Pinpoint the cell where the given text exists, returning its [X, Y] midpoint coordinate. 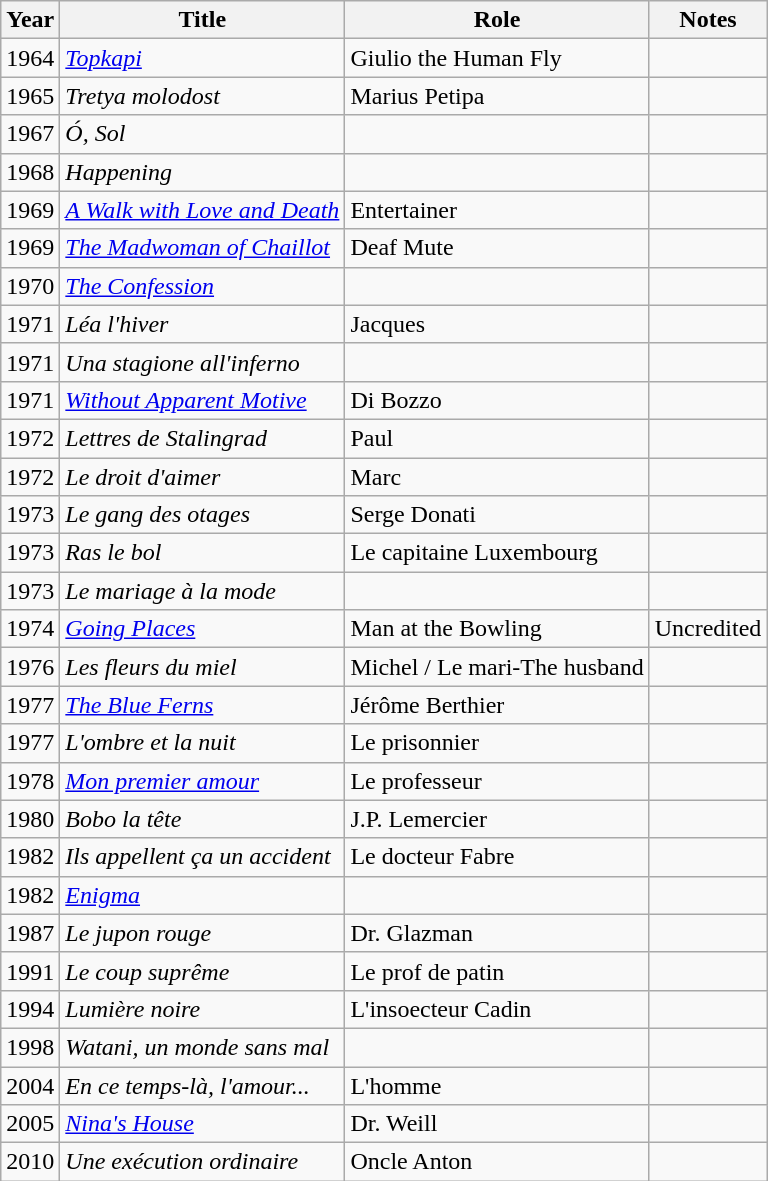
1964 [30, 58]
Marius Petipa [497, 96]
Mon premier amour [202, 781]
Role [497, 20]
A Walk with Love and Death [202, 210]
Oncle Anton [497, 1162]
Le capitaine Luxembourg [497, 553]
Happening [202, 172]
Notes [708, 20]
1965 [30, 96]
1970 [30, 286]
1978 [30, 781]
1998 [30, 1047]
Ils appellent ça un accident [202, 857]
1968 [30, 172]
Title [202, 20]
Topkapi [202, 58]
Giulio the Human Fly [497, 58]
1987 [30, 933]
Paul [497, 438]
L'ombre et la nuit [202, 743]
The Confession [202, 286]
1991 [30, 971]
Léa l'hiver [202, 324]
Di Bozzo [497, 400]
Le droit d'aimer [202, 477]
Le mariage à la mode [202, 591]
Le prof de patin [497, 971]
Lumière noire [202, 1009]
The Blue Ferns [202, 705]
2004 [30, 1085]
Le gang des otages [202, 515]
Le docteur Fabre [497, 857]
J.P. Lemercier [497, 819]
L'homme [497, 1085]
Les fleurs du miel [202, 667]
1974 [30, 629]
Tretya molodost [202, 96]
Man at the Bowling [497, 629]
Jérôme Berthier [497, 705]
Deaf Mute [497, 248]
2005 [30, 1124]
Une exécution ordinaire [202, 1162]
1976 [30, 667]
Nina's House [202, 1124]
Year [30, 20]
The Madwoman of Chaillot [202, 248]
Una stagione all'inferno [202, 362]
Ras le bol [202, 553]
Serge Donati [497, 515]
Dr. Weill [497, 1124]
Marc [497, 477]
Bobo la tête [202, 819]
Enigma [202, 895]
Lettres de Stalingrad [202, 438]
Ó, Sol [202, 134]
2010 [30, 1162]
Without Apparent Motive [202, 400]
Le professeur [497, 781]
Entertainer [497, 210]
Dr. Glazman [497, 933]
Jacques [497, 324]
1967 [30, 134]
Michel / Le mari-The husband [497, 667]
Le prisonnier [497, 743]
1994 [30, 1009]
1980 [30, 819]
Going Places [202, 629]
L'insoecteur Cadin [497, 1009]
Uncredited [708, 629]
Le jupon rouge [202, 933]
En ce temps-là, l'amour... [202, 1085]
Le coup suprême [202, 971]
Watani, un monde sans mal [202, 1047]
